From the cell containing the given text, extract its center point as [x, y] coordinate. 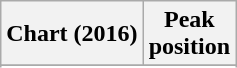
Peak position [189, 34]
Chart (2016) [72, 34]
